Pinpoint the cell where the given text exists, returning its [X, Y] midpoint coordinate. 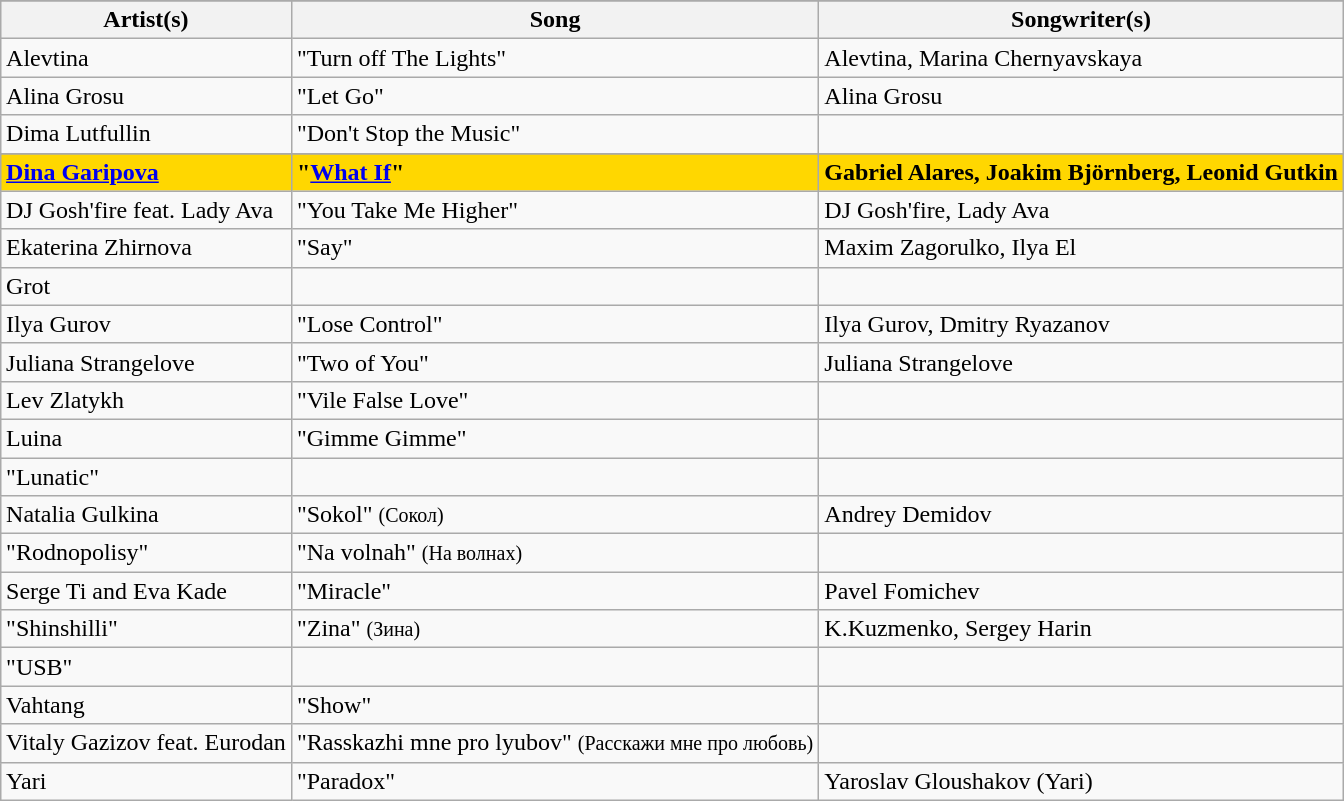
Luina [146, 438]
Pavel Fomichev [1082, 591]
Artist(s) [146, 20]
Ilya Gurov, Dmitry Ryazanov [1082, 324]
"Lose Control" [554, 324]
"Vile False Love" [554, 400]
Lev Zlatykh [146, 400]
"Don't Stop the Music" [554, 134]
Yaroslav Gloushakov (Yari) [1082, 781]
"What If" [554, 172]
Alevtina [146, 58]
"Two of You" [554, 362]
"Sokol" (Сокол) [554, 515]
"Show" [554, 705]
"Lunatic" [146, 477]
Maxim Zagorulko, Ilya El [1082, 248]
Natalia Gulkina [146, 515]
"Zina" (Зина) [554, 629]
DJ Gosh'fire feat. Lady Ava [146, 210]
"Let Go" [554, 96]
DJ Gosh'fire, Lady Ava [1082, 210]
Andrey Demidov [1082, 515]
Yari [146, 781]
"You Take Me Higher" [554, 210]
K.Kuzmenko, Sergey Harin [1082, 629]
Grot [146, 286]
Songwriter(s) [1082, 20]
Vitaly Gazizov feat. Eurodan [146, 743]
"Shinshilli" [146, 629]
Gabriel Alares, Joakim Björnberg, Leonid Gutkin [1082, 172]
"Paradox" [554, 781]
Serge Ti and Eva Kade [146, 591]
"Gimme Gimme" [554, 438]
"Turn off The Lights" [554, 58]
"Miracle" [554, 591]
"Rasskazhi mne pro lyubov" (Расскажи мне про любовь) [554, 743]
"Say" [554, 248]
Song [554, 20]
Dima Lutfullin [146, 134]
Vahtang [146, 705]
Ekaterina Zhirnova [146, 248]
"USB" [146, 667]
"Na volnah" (На волнах) [554, 553]
"Rodnopolisy" [146, 553]
Dina Garipova [146, 172]
Ilya Gurov [146, 324]
Alevtina, Marina Chernyavskaya [1082, 58]
